Return [X, Y] of the center of cell containing provided text 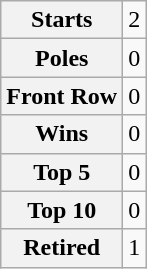
Front Row [62, 96]
1 [134, 248]
Wins [62, 134]
Top 10 [62, 210]
2 [134, 20]
Poles [62, 58]
Retired [62, 248]
Top 5 [62, 172]
Starts [62, 20]
